Search for the cell housing the specified text and yield its (X, Y) center coordinate. 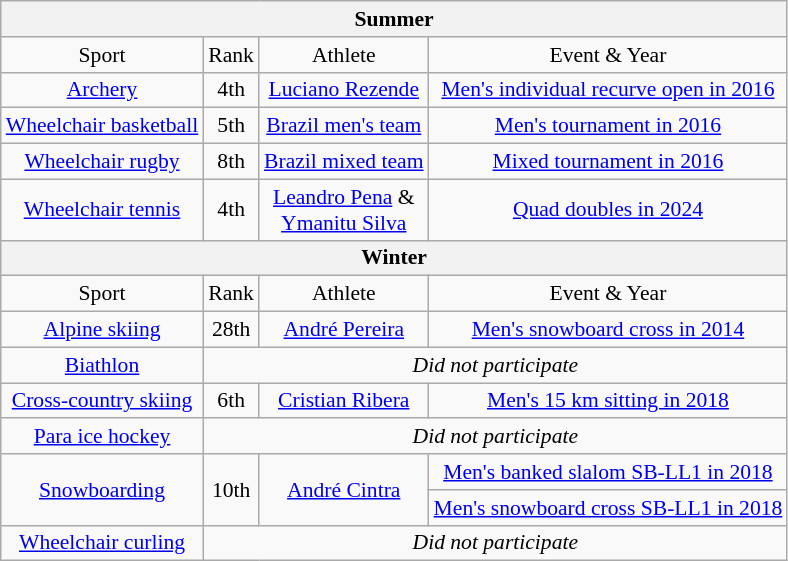
Summer (394, 19)
Para ice hockey (102, 437)
Cross-country skiing (102, 401)
28th (231, 330)
10th (231, 490)
Wheelchair curling (102, 543)
Men's banked slalom SB-LL1 in 2018 (608, 472)
5th (231, 126)
Brazil men's team (344, 126)
Men's 15 km sitting in 2018 (608, 401)
8th (231, 162)
Alpine skiing (102, 330)
Wheelchair basketball (102, 126)
Biathlon (102, 365)
Leandro Pena &Ymanitu Silva (344, 210)
André Cintra (344, 490)
Men's snowboard cross SB-LL1 in 2018 (608, 508)
Luciano Rezende (344, 90)
6th (231, 401)
André Pereira (344, 330)
Wheelchair rugby (102, 162)
Archery (102, 90)
Men's tournament in 2016 (608, 126)
Men's snowboard cross in 2014 (608, 330)
Men's individual recurve open in 2016 (608, 90)
Cristian Ribera (344, 401)
Mixed tournament in 2016 (608, 162)
Brazil mixed team (344, 162)
Snowboarding (102, 490)
Wheelchair tennis (102, 210)
Winter (394, 258)
Quad doubles in 2024 (608, 210)
